Detect which cell encompasses the target text, then output its (X, Y) center coordinate. 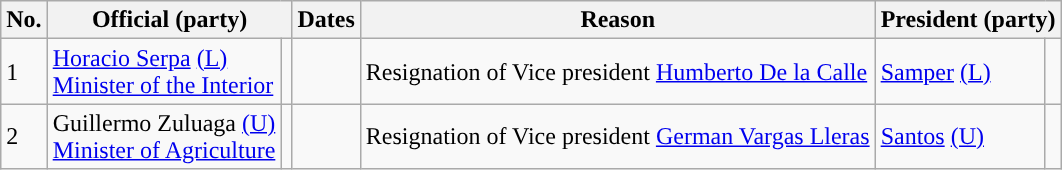
President (party) (968, 20)
Resignation of Vice president German Vargas Lleras (618, 136)
Resignation of Vice president Humberto De la Calle (618, 72)
Reason (618, 20)
1 (24, 72)
No. (24, 20)
Horacio Serpa (L)Minister of the Interior (164, 72)
Official (party) (170, 20)
Dates (326, 20)
2 (24, 136)
Samper (L) (960, 72)
Guillermo Zuluaga (U)Minister of Agriculture (164, 136)
Santos (U) (960, 136)
